Extract the [x, y] coordinate from the center of the cell holding the provided text.  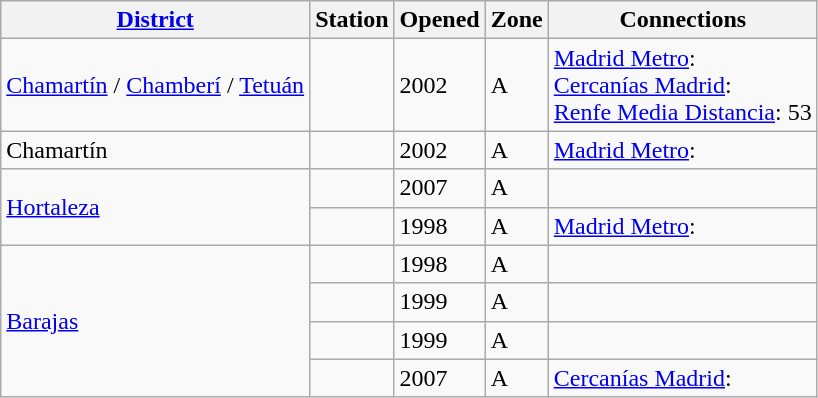
Opened [440, 20]
Connections [682, 20]
Station [352, 20]
Madrid Metro: Cercanías Madrid: Renfe Media Distancia: 53 [682, 85]
Zone [516, 20]
Hortaleza [156, 207]
Barajas [156, 321]
District [156, 20]
Cercanías Madrid: [682, 378]
Chamartín / Chamberí / Tetuán [156, 85]
Chamartín [156, 150]
